Return the [x, y] coordinate for the center point of the cell that contains the specified text.  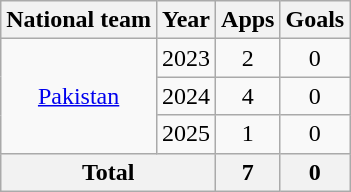
Apps [248, 20]
2025 [186, 134]
Goals [315, 20]
2023 [186, 58]
Year [186, 20]
Total [108, 172]
Pakistan [79, 96]
1 [248, 134]
7 [248, 172]
2 [248, 58]
2024 [186, 96]
National team [79, 20]
4 [248, 96]
